Identify which cell holds the provided text, then report its [X, Y] central coordinate. 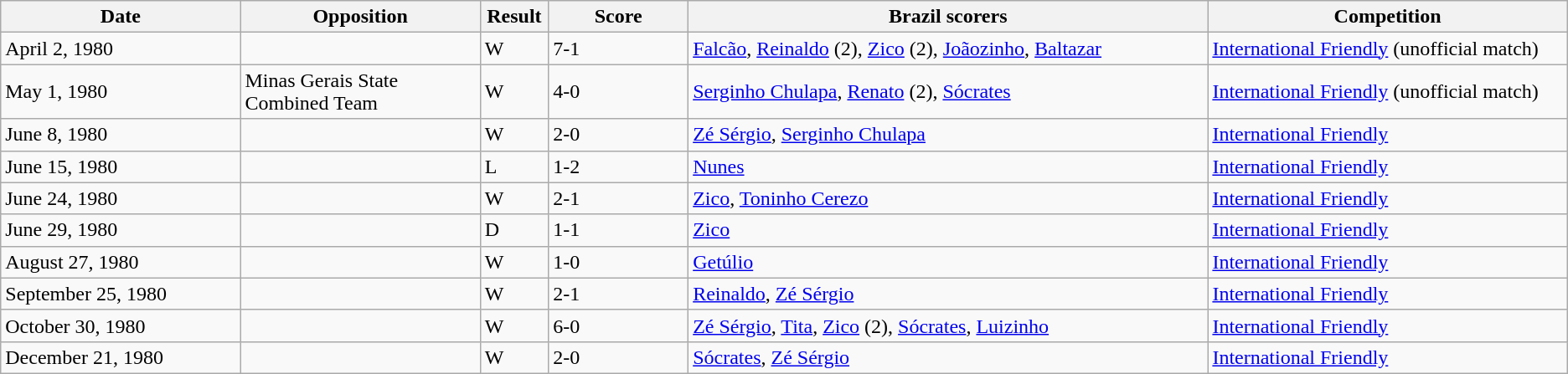
7-1 [618, 49]
L [514, 167]
Getúlio [948, 262]
Reinaldo, Zé Sérgio [948, 294]
May 1, 1980 [121, 92]
Zé Sérgio, Serginho Chulapa [948, 135]
August 27, 1980 [121, 262]
December 21, 1980 [121, 357]
June 8, 1980 [121, 135]
4-0 [618, 92]
Sócrates, Zé Sérgio [948, 357]
Result [514, 17]
Minas Gerais State Combined Team [360, 92]
Brazil scorers [948, 17]
September 25, 1980 [121, 294]
Nunes [948, 167]
1-1 [618, 230]
Zico, Toninho Cerezo [948, 198]
April 2, 1980 [121, 49]
1-0 [618, 262]
1-2 [618, 167]
D [514, 230]
Zico [948, 230]
Serginho Chulapa, Renato (2), Sócrates [948, 92]
6-0 [618, 325]
October 30, 1980 [121, 325]
Competition [1387, 17]
June 29, 1980 [121, 230]
Date [121, 17]
June 15, 1980 [121, 167]
Zé Sérgio, Tita, Zico (2), Sócrates, Luizinho [948, 325]
Opposition [360, 17]
Falcão, Reinaldo (2), Zico (2), Joãozinho, Baltazar [948, 49]
June 24, 1980 [121, 198]
Score [618, 17]
